For the text-containing cell, return its midpoint in [X, Y] coordinate format. 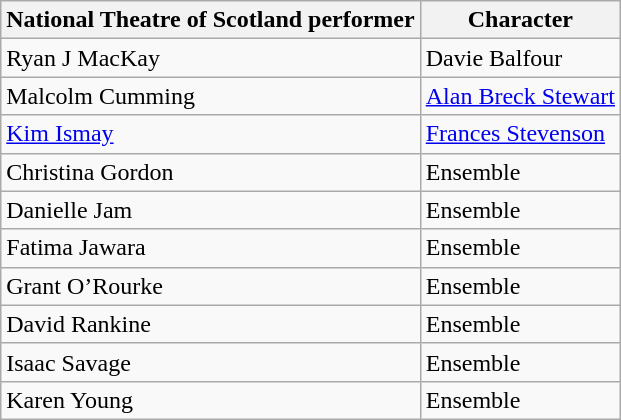
Frances Stevenson [520, 134]
National Theatre of Scotland performer [210, 20]
Ryan J MacKay [210, 58]
Grant O’Rourke [210, 286]
Isaac Savage [210, 362]
Malcolm Cumming [210, 96]
Davie Balfour [520, 58]
David Rankine [210, 324]
Christina Gordon [210, 172]
Karen Young [210, 400]
Danielle Jam [210, 210]
Character [520, 20]
Alan Breck Stewart [520, 96]
Fatima Jawara [210, 248]
Kim Ismay [210, 134]
